Provide the (x, y) coordinate of the cell's center where the given text is located.  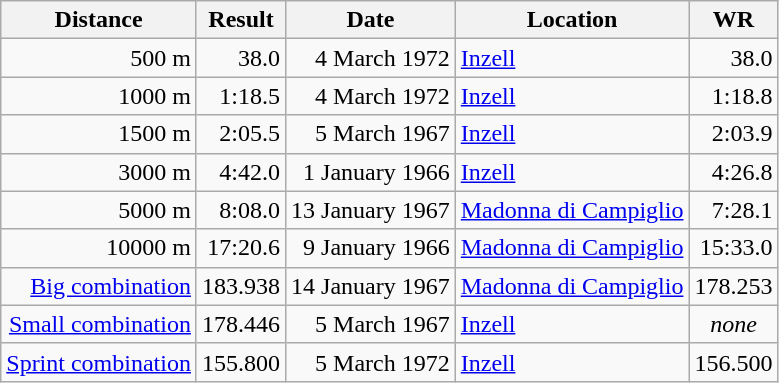
1:18.8 (734, 96)
1500 m (99, 134)
1:18.5 (240, 96)
8:08.0 (240, 210)
13 January 1967 (371, 210)
5 March 1972 (371, 362)
2:03.9 (734, 134)
183.938 (240, 286)
WR (734, 20)
Distance (99, 20)
2:05.5 (240, 134)
Big combination (99, 286)
4:42.0 (240, 172)
178.253 (734, 286)
Location (572, 20)
7:28.1 (734, 210)
3000 m (99, 172)
10000 m (99, 248)
155.800 (240, 362)
17:20.6 (240, 248)
14 January 1967 (371, 286)
Result (240, 20)
5000 m (99, 210)
156.500 (734, 362)
none (734, 324)
178.446 (240, 324)
15:33.0 (734, 248)
4:26.8 (734, 172)
1 January 1966 (371, 172)
Date (371, 20)
500 m (99, 58)
Small combination (99, 324)
9 January 1966 (371, 248)
Sprint combination (99, 362)
1000 m (99, 96)
